Find where the given text appears and provide that cell's center as [X, Y] coordinate. 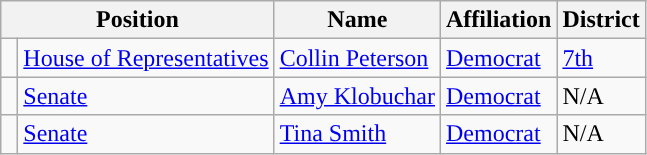
Name [357, 20]
Amy Klobuchar [357, 96]
Position [138, 20]
Collin Peterson [357, 58]
7th [601, 58]
Affiliation [499, 20]
District [601, 20]
Tina Smith [357, 134]
House of Representatives [146, 58]
